Determine the [x, y] coordinate at the center of the cell enclosing the given text.  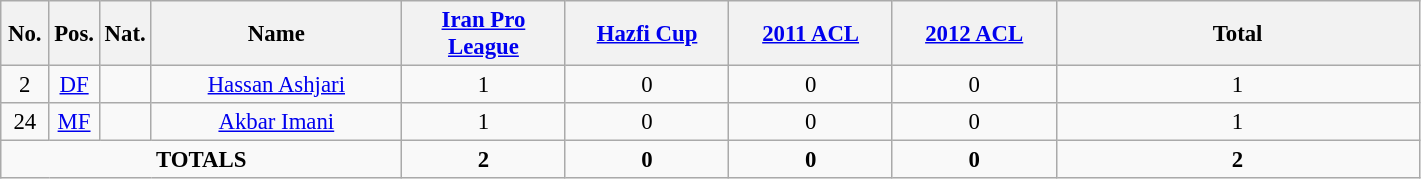
Hassan Ashjari [276, 85]
2012 ACL [974, 34]
Hazfi Cup [647, 34]
Iran Pro League [484, 34]
No. [25, 34]
TOTALS [202, 160]
2011 ACL [811, 34]
MF [74, 122]
24 [25, 122]
Pos. [74, 34]
DF [74, 85]
Total [1238, 34]
Nat. [125, 34]
Name [276, 34]
Akbar Imani [276, 122]
